Determine the (X, Y) coordinate at the center of the cell enclosing the given text.  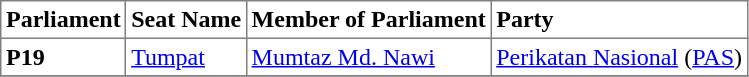
Perikatan Nasional (PAS) (619, 57)
Mumtaz Md. Nawi (368, 57)
Tumpat (186, 57)
Member of Parliament (368, 20)
Parliament (64, 20)
Seat Name (186, 20)
Party (619, 20)
P19 (64, 57)
